Return the [x, y] coordinate for the center point of the cell that contains the specified text.  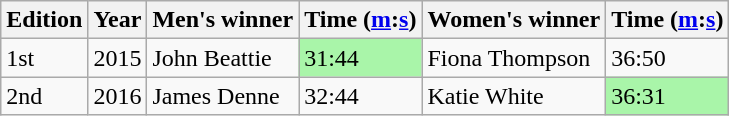
Fiona Thompson [514, 58]
32:44 [360, 96]
31:44 [360, 58]
Katie White [514, 96]
2015 [118, 58]
Edition [44, 20]
John Beattie [223, 58]
2016 [118, 96]
36:31 [668, 96]
2nd [44, 96]
36:50 [668, 58]
Men's winner [223, 20]
Year [118, 20]
1st [44, 58]
Women's winner [514, 20]
James Denne [223, 96]
